From the cell containing the given text, extract its center point as (x, y) coordinate. 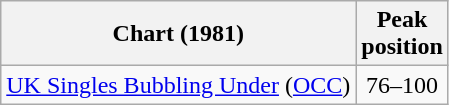
Peakposition (402, 34)
Chart (1981) (178, 34)
76–100 (402, 85)
UK Singles Bubbling Under (OCC) (178, 85)
